Identify which cell holds the provided text, then report its [X, Y] central coordinate. 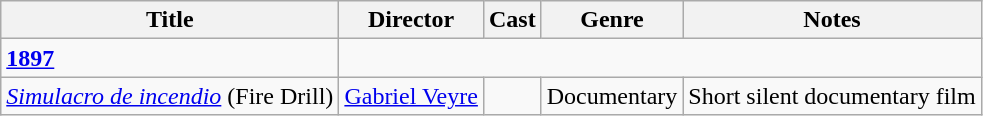
Short silent documentary film [832, 96]
1897 [170, 58]
Cast [512, 20]
Notes [832, 20]
Title [170, 20]
Director [412, 20]
Documentary [612, 96]
Genre [612, 20]
Gabriel Veyre [412, 96]
Simulacro de incendio (Fire Drill) [170, 96]
